From the cell containing the given text, extract its center point as (x, y) coordinate. 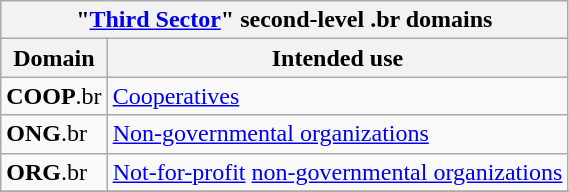
Non-governmental organizations (338, 134)
COOP.br (54, 96)
Intended use (338, 58)
Not-for-profit non-governmental organizations (338, 172)
Cooperatives (338, 96)
"Third Sector" second-level .br domains (284, 20)
Domain (54, 58)
ONG.br (54, 134)
ORG.br (54, 172)
